Capture the cell that displays the provided text and extract its (x, y) central coordinate. 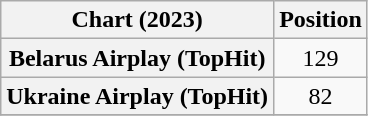
82 (321, 96)
Ukraine Airplay (TopHit) (138, 96)
Position (321, 20)
Chart (2023) (138, 20)
Belarus Airplay (TopHit) (138, 58)
129 (321, 58)
